Scan for the cell matching the given text and deliver its (X, Y) coordinate at center. 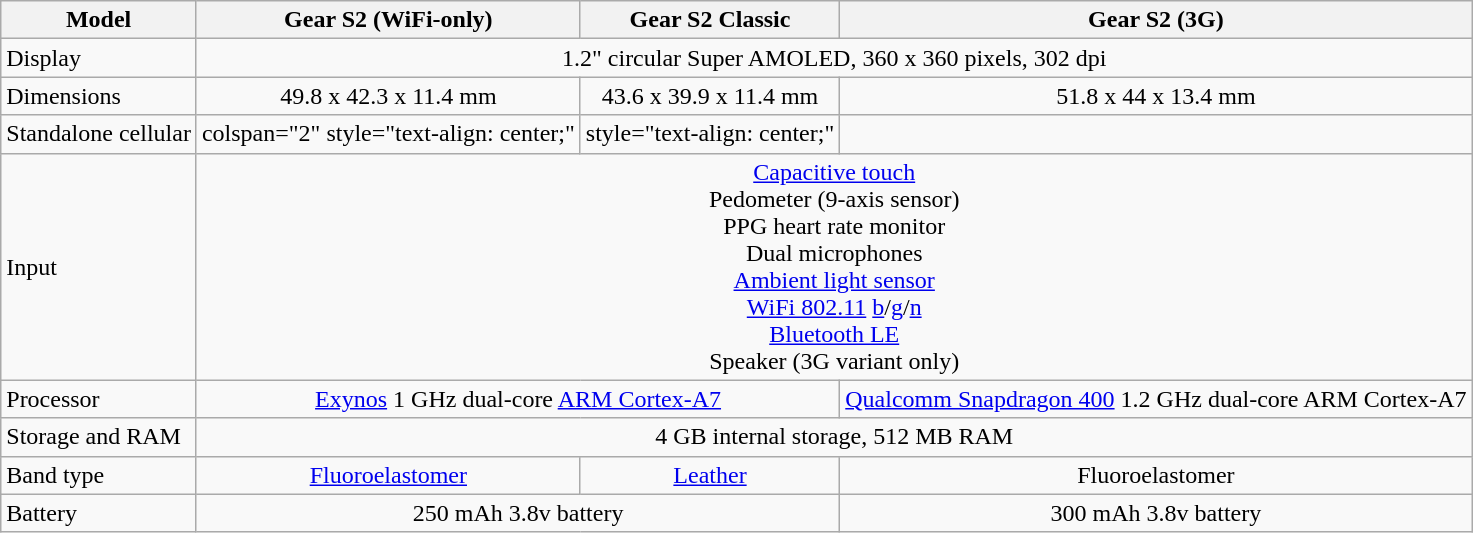
Input (99, 266)
1.2" circular Super AMOLED, 360 x 360 pixels, 302 dpi (834, 58)
Storage and RAM (99, 437)
4 GB internal storage, 512 MB RAM (834, 437)
Gear S2 (WiFi-only) (388, 20)
49.8 x 42.3 x 11.4 mm (388, 96)
colspan="2" style="text-align: center;" (388, 134)
style="text-align: center;" (710, 134)
Qualcomm Snapdragon 400 1.2 GHz dual-core ARM Cortex-A7 (1156, 399)
Dimensions (99, 96)
Processor (99, 399)
Standalone cellular (99, 134)
Display (99, 58)
43.6 x 39.9 x 11.4 mm (710, 96)
Exynos 1 GHz dual-core ARM Cortex-A7 (518, 399)
Leather (710, 475)
Gear S2 (3G) (1156, 20)
Battery (99, 513)
51.8 x 44 x 13.4 mm (1156, 96)
Model (99, 20)
250 mAh 3.8v battery (518, 513)
Gear S2 Classic (710, 20)
Band type (99, 475)
300 mAh 3.8v battery (1156, 513)
